Return [x, y] of the center of cell containing provided text 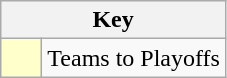
Key [114, 20]
Teams to Playoffs [134, 58]
